Detect which cell encompasses the target text, then output its (x, y) center coordinate. 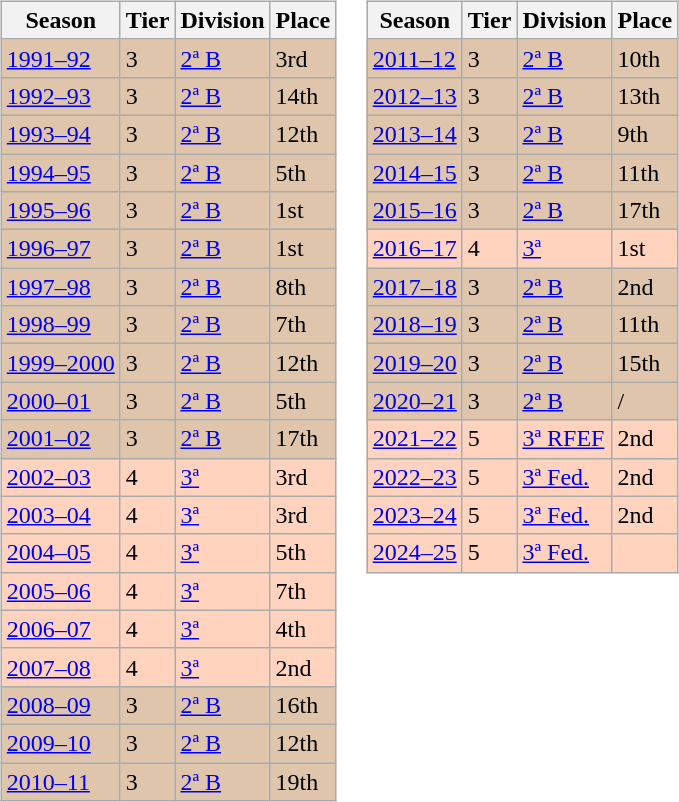
2020–21 (414, 401)
2011–12 (414, 58)
3ª RFEF (564, 439)
4th (303, 629)
14th (303, 96)
2001–02 (60, 439)
10th (645, 58)
2014–15 (414, 173)
9th (645, 134)
2024–25 (414, 553)
13th (645, 96)
2018–19 (414, 325)
1992–93 (60, 96)
8th (303, 287)
2012–13 (414, 96)
/ (645, 401)
2015–16 (414, 211)
19th (303, 781)
2016–17 (414, 249)
1997–98 (60, 287)
1996–97 (60, 249)
2000–01 (60, 401)
2010–11 (60, 781)
16th (303, 705)
2022–23 (414, 477)
15th (645, 363)
1995–96 (60, 211)
2003–04 (60, 515)
1993–94 (60, 134)
2005–06 (60, 591)
1991–92 (60, 58)
1999–2000 (60, 363)
2023–24 (414, 515)
2021–22 (414, 439)
2006–07 (60, 629)
2007–08 (60, 667)
2009–10 (60, 743)
2008–09 (60, 705)
2004–05 (60, 553)
1994–95 (60, 173)
2002–03 (60, 477)
2017–18 (414, 287)
2019–20 (414, 363)
1998–99 (60, 325)
2013–14 (414, 134)
